Return the [X, Y] coordinate for the center point of the cell that contains the specified text.  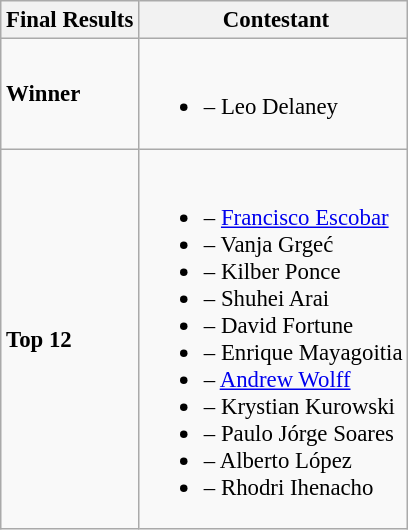
– Leo Delaney [274, 94]
Contestant [274, 20]
Top 12 [70, 339]
Winner [70, 94]
Final Results [70, 20]
